Return the [X, Y] coordinate for the center point of the cell that contains the specified text.  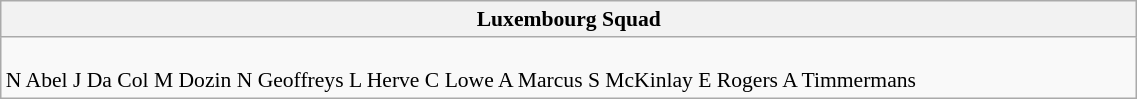
Luxembourg Squad [569, 19]
N Abel J Da Col M Dozin N Geoffreys L Herve C Lowe A Marcus S McKinlay E Rogers A Timmermans [569, 68]
